Extract the [x, y] coordinate from the center of the cell holding the provided text.  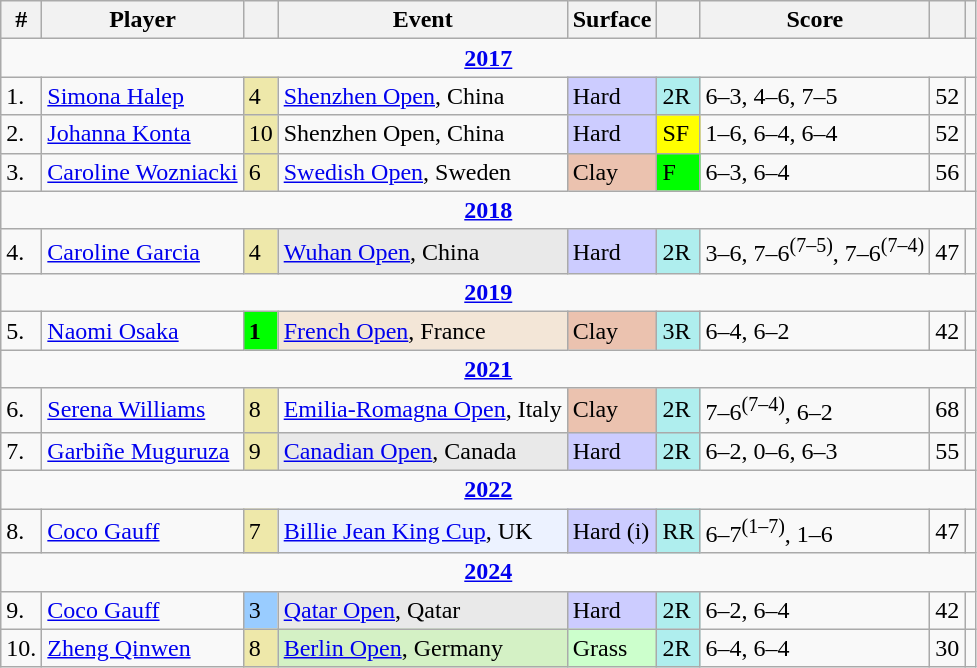
Grass [612, 648]
1 [260, 331]
RR [678, 532]
5. [22, 331]
6–4, 6–4 [815, 648]
30 [948, 648]
Billie Jean King Cup, UK [422, 532]
# [22, 20]
Zheng Qinwen [142, 648]
Swedish Open, Sweden [422, 172]
3–6, 7–6(7–5), 7–6(7–4) [815, 252]
6–4, 6–2 [815, 331]
1. [22, 96]
55 [948, 451]
Caroline Wozniacki [142, 172]
8. [22, 532]
Berlin Open, Germany [422, 648]
3 [260, 610]
6. [22, 410]
Garbiñe Muguruza [142, 451]
French Open, France [422, 331]
3R [678, 331]
7–6(7–4), 6–2 [815, 410]
68 [948, 410]
10. [22, 648]
Emilia-Romagna Open, Italy [422, 410]
2022 [488, 489]
Score [815, 20]
6–3, 4–6, 7–5 [815, 96]
4. [22, 252]
7 [260, 532]
10 [260, 134]
2018 [488, 210]
F [678, 172]
6–3, 6–4 [815, 172]
2. [22, 134]
2019 [488, 293]
Surface [612, 20]
Simona Halep [142, 96]
2021 [488, 369]
6–2, 6–4 [815, 610]
6 [260, 172]
Qatar Open, Qatar [422, 610]
Serena Williams [142, 410]
7. [22, 451]
Event [422, 20]
Caroline Garcia [142, 252]
2024 [488, 572]
3. [22, 172]
Player [142, 20]
9 [260, 451]
Hard (i) [612, 532]
Canadian Open, Canada [422, 451]
Johanna Konta [142, 134]
2017 [488, 58]
SF [678, 134]
6–7(1–7), 1–6 [815, 532]
1–6, 6–4, 6–4 [815, 134]
56 [948, 172]
Naomi Osaka [142, 331]
Wuhan Open, China [422, 252]
6–2, 0–6, 6–3 [815, 451]
9. [22, 610]
